Locate the cell with the specified text and output its (x, y) center coordinate. 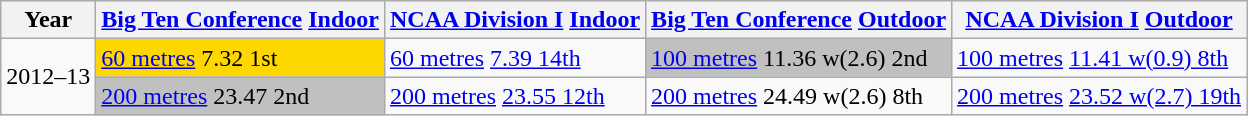
NCAA Division I Indoor (514, 20)
200 metres 24.49 w(2.6) 8th (799, 96)
200 metres 23.47 2nd (240, 96)
60 metres 7.39 14th (514, 58)
100 metres 11.41 w(0.9) 8th (1100, 58)
200 metres 23.52 w(2.7) 19th (1100, 96)
100 metres 11.36 w(2.6) 2nd (799, 58)
60 metres 7.32 1st (240, 58)
NCAA Division I Outdoor (1100, 20)
Year (48, 20)
2012–13 (48, 77)
Big Ten Conference Outdoor (799, 20)
200 metres 23.55 12th (514, 96)
Big Ten Conference Indoor (240, 20)
